Scan for the cell matching the given text and deliver its [x, y] coordinate at center. 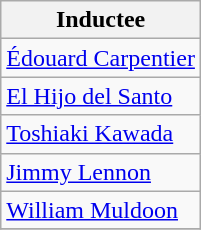
Toshiaki Kawada [101, 134]
William Muldoon [101, 210]
Jimmy Lennon [101, 172]
El Hijo del Santo [101, 96]
Édouard Carpentier [101, 58]
Inductee [101, 20]
